Find where the given text appears and provide that cell's center as (x, y) coordinate. 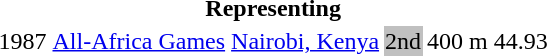
Nairobi, Kenya (306, 41)
All-Africa Games (139, 41)
400 m (458, 41)
2nd (404, 41)
